Locate the cell with the specified text and output its (X, Y) center coordinate. 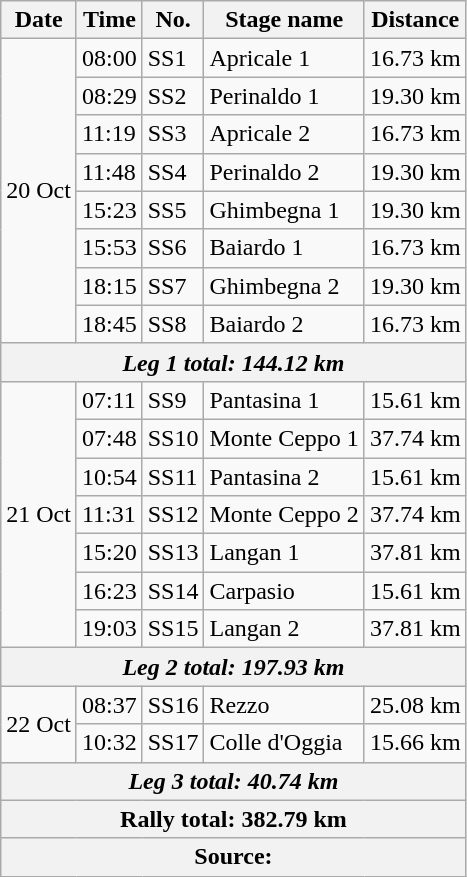
SS17 (173, 743)
08:29 (109, 96)
Ghimbegna 2 (284, 286)
SS5 (173, 210)
Rezzo (284, 705)
SS10 (173, 438)
Baiardo 1 (284, 248)
Pantasina 2 (284, 477)
Perinaldo 1 (284, 96)
16:23 (109, 591)
Pantasina 1 (284, 400)
Baiardo 2 (284, 324)
SS15 (173, 629)
Distance (415, 20)
Apricale 1 (284, 58)
SS6 (173, 248)
15:20 (109, 553)
Rally total: 382.79 km (234, 819)
25.08 km (415, 705)
SS11 (173, 477)
SS9 (173, 400)
SS2 (173, 96)
SS7 (173, 286)
10:32 (109, 743)
07:48 (109, 438)
11:19 (109, 134)
Ghimbegna 1 (284, 210)
Apricale 2 (284, 134)
Monte Ceppo 1 (284, 438)
SS12 (173, 515)
SS3 (173, 134)
Leg 2 total: 197.93 km (234, 667)
15:23 (109, 210)
No. (173, 20)
18:45 (109, 324)
08:00 (109, 58)
07:11 (109, 400)
Langan 2 (284, 629)
20 Oct (39, 191)
21 Oct (39, 514)
10:54 (109, 477)
Perinaldo 2 (284, 172)
15.66 km (415, 743)
Colle d'Oggia (284, 743)
Langan 1 (284, 553)
Date (39, 20)
Leg 1 total: 144.12 km (234, 362)
15:53 (109, 248)
Carpasio (284, 591)
SS4 (173, 172)
08:37 (109, 705)
SS1 (173, 58)
Time (109, 20)
SS14 (173, 591)
SS16 (173, 705)
19:03 (109, 629)
SS8 (173, 324)
Leg 3 total: 40.74 km (234, 781)
11:31 (109, 515)
18:15 (109, 286)
Stage name (284, 20)
11:48 (109, 172)
22 Oct (39, 724)
Monte Ceppo 2 (284, 515)
Source: (234, 857)
SS13 (173, 553)
